For the text-containing cell, return its midpoint in [x, y] coordinate format. 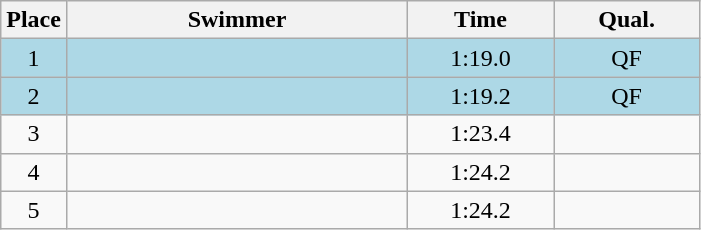
1:23.4 [481, 134]
Time [481, 20]
Swimmer [236, 20]
5 [34, 210]
2 [34, 96]
3 [34, 134]
1:19.0 [481, 58]
Place [34, 20]
4 [34, 172]
1:19.2 [481, 96]
1 [34, 58]
Qual. [627, 20]
